Pinpoint the cell where the given text exists, returning its (X, Y) midpoint coordinate. 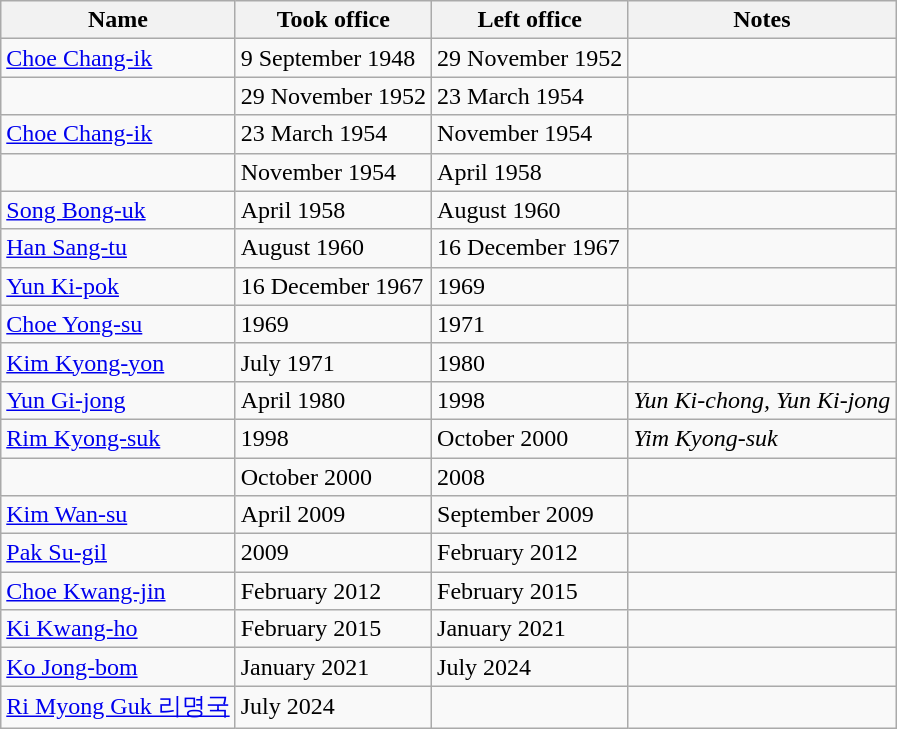
Ri Myong Guk 리명국 (118, 708)
Left office (530, 20)
Choe Yong-su (118, 324)
Yun Gi-jong (118, 400)
Took office (333, 20)
2008 (530, 477)
April 2009 (333, 515)
1971 (530, 324)
Pak Su-gil (118, 553)
9 September 1948 (333, 58)
Notes (762, 20)
September 2009 (530, 515)
Name (118, 20)
Choe Kwang-jin (118, 591)
April 1980 (333, 400)
1980 (530, 362)
Yun Ki-chong, Yun Ki-jong (762, 400)
Song Bong-uk (118, 210)
Ko Jong-bom (118, 667)
Ki Kwang-ho (118, 629)
Kim Kyong-yon (118, 362)
Kim Wan-su (118, 515)
Yim Kyong-suk (762, 438)
July 1971 (333, 362)
Yun Ki-pok (118, 286)
Han Sang-tu (118, 248)
Rim Kyong-suk (118, 438)
2009 (333, 553)
